Scan for the cell matching the given text and deliver its [x, y] coordinate at center. 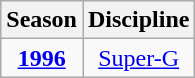
Discipline [138, 20]
Super-G [138, 58]
Season [42, 20]
1996 [42, 58]
